From the cell containing the given text, extract its center point as (x, y) coordinate. 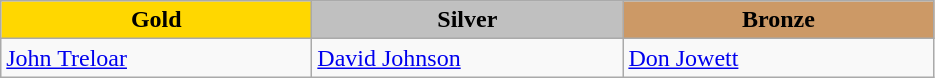
Silver (468, 20)
John Treloar (156, 58)
Bronze (778, 20)
David Johnson (468, 58)
Don Jowett (778, 58)
Gold (156, 20)
